Extract the [X, Y] coordinate from the center of the cell holding the provided text.  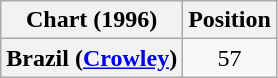
57 [230, 58]
Brazil (Crowley) [92, 58]
Position [230, 20]
Chart (1996) [92, 20]
